Pinpoint the cell where the given text exists, returning its (X, Y) midpoint coordinate. 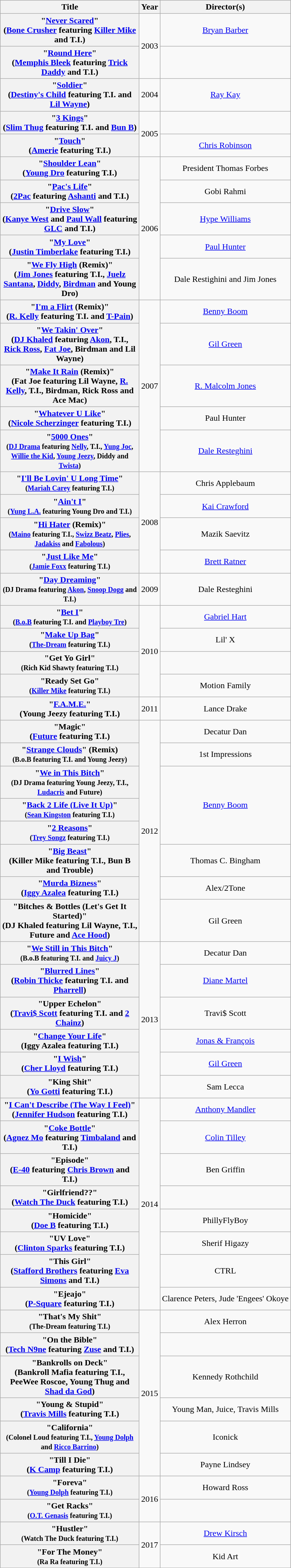
"Bet I"(B.o.B featuring T.I. and Playboy Tre) (70, 617)
2006 (150, 228)
"I'm a Flirt (Remix)"(R. Kelly featuring T.I. and T-Pain) (70, 311)
"5000 Ones"(DJ Drama featuring Nelly, T.I., Yung Joc, Willie the Kid, Young Jeezy, Diddy and Twista) (70, 451)
2012 (150, 831)
2015 (150, 1393)
"UV Love"(Clinton Sparks featuring T.I.) (70, 1243)
Year (150, 7)
Payne Lindsey (225, 1464)
"Girlfriend??"(Watch The Duck featuring T.I.) (70, 1197)
Travi$ Scott (225, 1013)
Lance Drake (225, 708)
"We in This Bitch"(DJ Drama featuring Young Jeezy, T.I., Ludacris and Future) (70, 782)
2017 (150, 1545)
2013 (150, 1020)
2004 (150, 95)
Ray Kay (225, 95)
"Strange Clouds" (Remix)(B.o.B featuring T.I. and Young Jeezy) (70, 754)
2007 (150, 385)
"Young & Stupid"(Travis Mills featuring T.I.) (70, 1409)
PhillyFlyBoy (225, 1220)
"Day Dreaming"(DJ Drama featuring Akon, Snoop Dogg and T.I.) (70, 589)
"3 Kings"(Slim Thug featuring T.I. and Bun B) (70, 123)
"2 Reasons"(Trey Songz featuring T.I.) (70, 833)
Howard Ross (225, 1488)
"Drive Slow"(Kanye West and Paul Wall featuring GLC and T.I.) (70, 219)
Drew Kirsch (225, 1533)
"Pac's Life"(2Pac featuring Ashanti and T.I.) (70, 191)
"Foreva"(Young Dolph featuring T.I.) (70, 1488)
R. Malcolm Jones (225, 386)
Sam Lecca (225, 1087)
2003 (150, 46)
"Round Here"(Memphis Bleek featuring Trick Daddy and T.I.) (70, 62)
"Never Scared"(Bone Crusher featuring Killer Mike and T.I.) (70, 30)
Chris Robinson (225, 145)
"We Takin' Over"(DJ Khaled featuring Akon, T.I., Rick Ross, Fat Joe, Birdman and Lil Wayne) (70, 344)
Title (70, 7)
"King Shit"(Yo Gotti featuring T.I.) (70, 1087)
"F.A.M.E."(Young Jeezy featuring T.I.) (70, 708)
Kai Crawford (225, 506)
"Get Racks"(O.T. Genasis featuring T.I.) (70, 1510)
Iconick (225, 1437)
"Whatever U Like"(Nicole Scherzinger featuring T.I.) (70, 419)
"Hi Hater (Remix)"(Maino featuring T.I., Swizz Beatz, Plies, Jadakiss and Fabolous) (70, 534)
"My Love"(Justin Timberlake featuring T.I.) (70, 247)
"That's My Shit"(The-Dream featuring T.I.) (70, 1321)
Motion Family (225, 686)
Gabriel Hart (225, 617)
Anthony Mandler (225, 1109)
"Episode"(E-40 featuring Chris Brown and T.I.) (70, 1169)
2009 (150, 589)
"Magic"(Future featuring T.I.) (70, 731)
Dale Restighini and Jim Jones (225, 279)
2008 (150, 522)
"Get Yo Girl"(Rich Kid Shawty featuring T.I.) (70, 662)
Kennedy Rothchild (225, 1377)
"We Fly High (Remix)"(Jim Jones featuring T.I., Juelz Santana, Diddy, Birdman and Young Dro) (70, 279)
Sherif Higazy (225, 1243)
Jonas & François (225, 1041)
Alex/2Tone (225, 888)
2005 (150, 134)
"Touch"(Amerie featuring T.I.) (70, 145)
"Till I Die"(K Camp featuring T.I.) (70, 1464)
CTRL (225, 1271)
"Make Up Bag"(The-Dream featuring T.I.) (70, 640)
"Hustler"(Watch The Duck featuring T.I.) (70, 1533)
Bryan Barber (225, 30)
Diane Martel (225, 981)
"Just Like Me"(Jamie Foxx featuring T.I.) (70, 562)
"Bitches & Bottles (Let's Get It Started)"(DJ Khaled featuring Lil Wayne, T.I., Future and Ace Hood) (70, 920)
"Soldier"(Destiny's Child featuring T.I. and Lil Wayne) (70, 95)
Clarence Peters, Jude 'Engees' Okoye (225, 1299)
"California"(Colonel Loud featuring T.I., Young Dolph and Ricco Barrino) (70, 1437)
"Make It Rain (Remix)"(Fat Joe featuring Lil Wayne, R. Kelly, T.I., Birdman, Rick Ross and Ace Mac) (70, 386)
"Shoulder Lean"(Young Dro featuring T.I.) (70, 168)
President Thomas Forbes (225, 168)
"On the Bible"(Tech N9ne featuring Zuse and T.I.) (70, 1345)
Brett Ratner (225, 562)
Ben Griffin (225, 1169)
"Bankrolls on Deck"(Bankroll Mafia featuring T.I., PeeWee Roscoe, Young Thug and Shad da God) (70, 1377)
"Blurred Lines"(Robin Thicke featuring T.I. and Pharrell) (70, 981)
"For The Money" (Ra Ra featuring T.I.) (70, 1556)
Mazik Saevitz (225, 534)
"Big Beast"(Killer Mike featuring T.I., Bun B and Trouble) (70, 860)
Young Man, Juice, Travis Mills (225, 1409)
2014 (150, 1204)
"I'll Be Lovin' U Long Time"(Mariah Carey featuring T.I.) (70, 483)
"Ain't I"(Yung L.A. featuring Young Dro and T.I.) (70, 506)
"Ready Set Go"(Killer Mike featuring T.I.) (70, 686)
Chris Applebaum (225, 483)
2011 (150, 708)
Lil' X (225, 640)
"Coke Bottle"(Agnez Mo featuring Timbaland and T.I.) (70, 1137)
Hype Williams (225, 219)
Gobi Rahmi (225, 191)
"We Still in This Bitch"(B.o.B featuring T.I. and Juicy J) (70, 953)
1st Impressions (225, 754)
2010 (150, 651)
Kid Art (225, 1556)
2016 (150, 1499)
"This Girl"(Stafford Brothers featuring Eva Simons and T.I.) (70, 1271)
"Homicide"(Doe B featuring T.I.) (70, 1220)
Thomas C. Bingham (225, 860)
Alex Herron (225, 1321)
"Upper Echelon"(Travi$ Scott featuring T.I. and 2 Chainz) (70, 1013)
Director(s) (225, 7)
"Murda Bizness"(Iggy Azalea featuring T.I.) (70, 888)
"Change Your Life"(Iggy Azalea featuring T.I.) (70, 1041)
"I Wish"(Cher Lloyd featuring T.I.) (70, 1063)
Colin Tilley (225, 1137)
"Back 2 Life (Live It Up)"(Sean Kingston featuring T.I.) (70, 810)
"Ejeajo"(P-Square featuring T.I.) (70, 1299)
"I Can't Describe (The Way I Feel)"(Jennifer Hudson featuring T.I.) (70, 1109)
